Scan for the cell matching the given text and deliver its (x, y) coordinate at center. 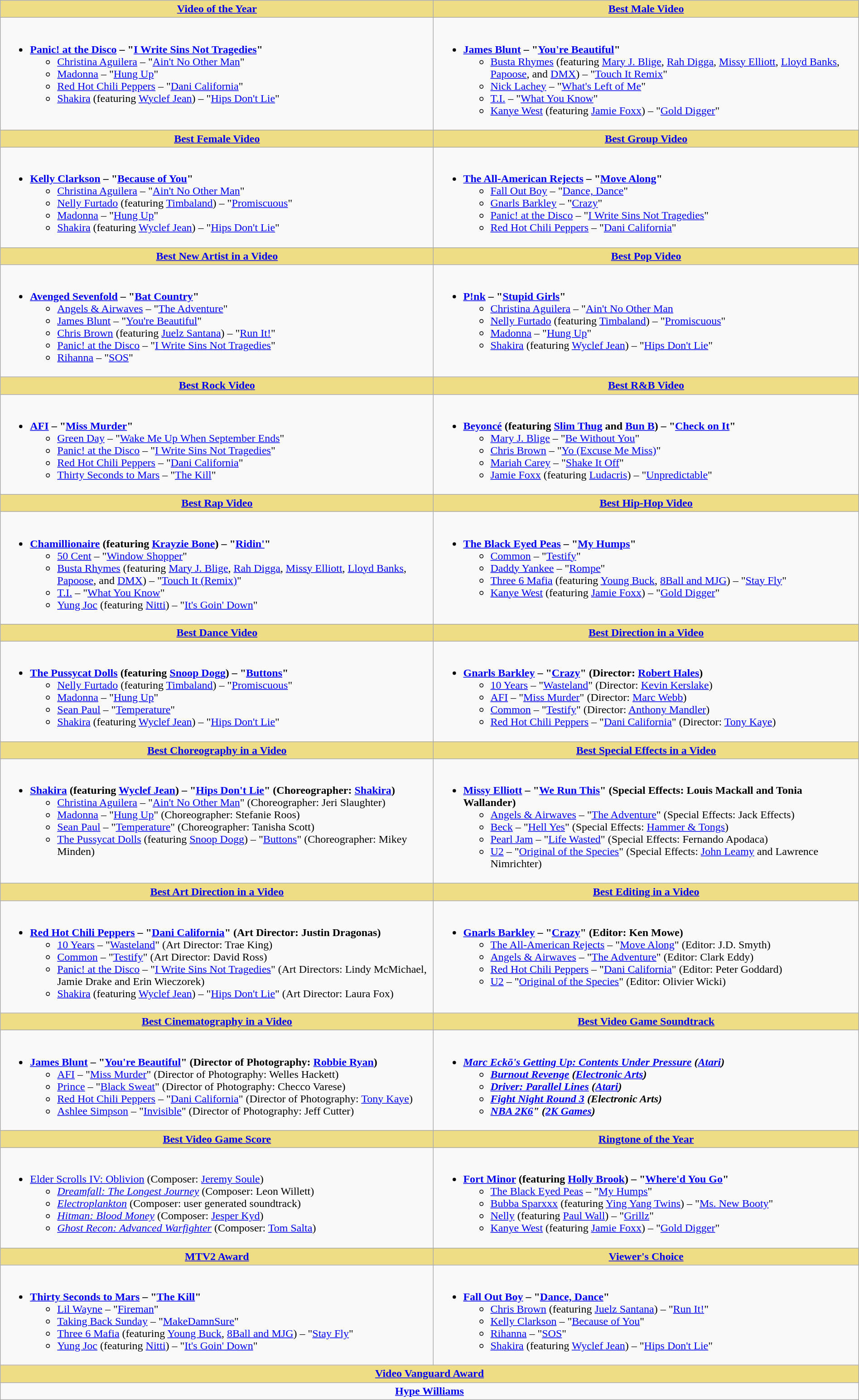
Best Male Video (646, 9)
Viewer's Choice (646, 1256)
Best Dance Video (217, 632)
Video of the Year (217, 9)
Best Choreography in a Video (217, 750)
Hype Williams (429, 1391)
Best R&B Video (646, 386)
Best Female Video (217, 139)
Best New Artist in a Video (217, 256)
MTV2 Award (217, 1256)
Best Hip-Hop Video (646, 503)
Ringtone of the Year (646, 1139)
Best Rock Video (217, 386)
Best Direction in a Video (646, 632)
Best Cinematography in a Video (217, 1022)
Best Rap Video (217, 503)
Best Pop Video (646, 256)
Best Art Direction in a Video (217, 892)
Best Special Effects in a Video (646, 750)
Best Video Game Soundtrack (646, 1022)
Video Vanguard Award (429, 1374)
Best Editing in a Video (646, 892)
Best Video Game Score (217, 1139)
Best Group Video (646, 139)
